Return (x, y) of the center of cell containing provided text 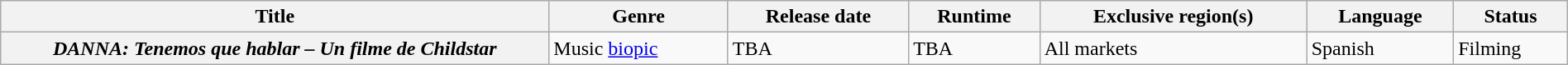
Runtime (974, 17)
Filming (1511, 48)
Language (1379, 17)
Release date (818, 17)
Title (275, 17)
Music biopic (638, 48)
Status (1511, 17)
DANNA: Tenemos que hablar – Un filme de Childstar (275, 48)
Spanish (1379, 48)
All markets (1173, 48)
Exclusive region(s) (1173, 17)
Genre (638, 17)
